Return (X, Y) of the center of cell containing provided text 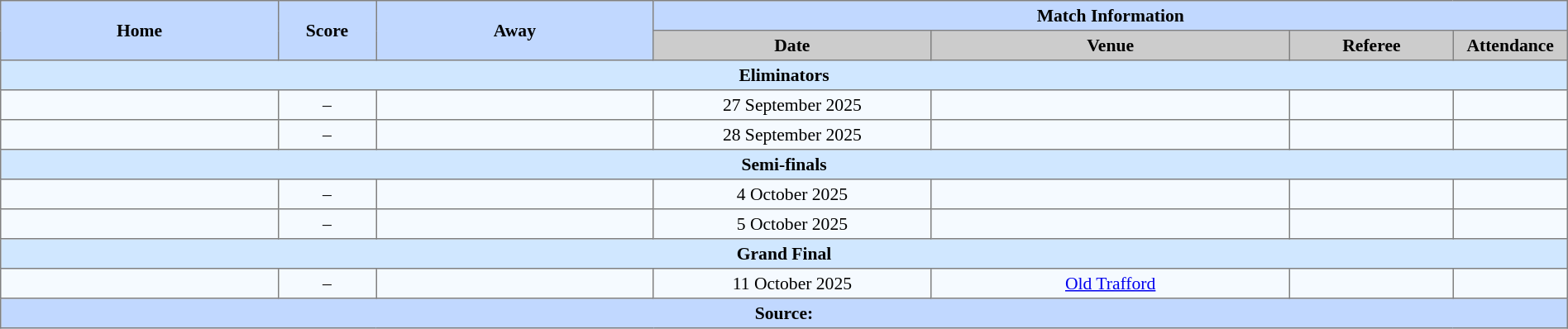
Date (792, 45)
Venue (1111, 45)
Home (139, 31)
Away (514, 31)
Eliminators (784, 75)
Grand Final (784, 254)
Semi-finals (784, 164)
11 October 2025 (792, 284)
Match Information (1110, 16)
Referee (1371, 45)
Old Trafford (1111, 284)
5 October 2025 (792, 224)
Source: (784, 313)
Score (327, 31)
4 October 2025 (792, 194)
28 September 2025 (792, 135)
Attendance (1510, 45)
27 September 2025 (792, 105)
